Find where the given text appears and provide that cell's center as [X, Y] coordinate. 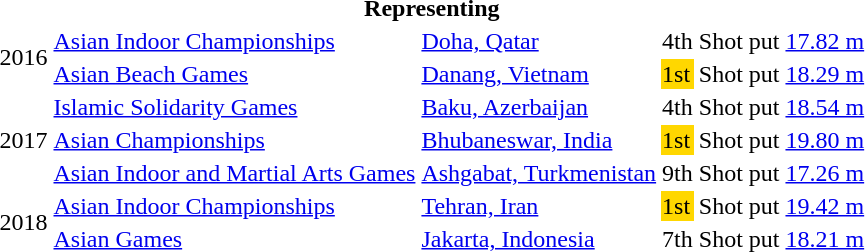
Baku, Azerbaijan [539, 107]
Islamic Solidarity Games [234, 107]
Doha, Qatar [539, 41]
Asian Beach Games [234, 74]
Tehran, Iran [539, 206]
Bhubaneswar, India [539, 140]
Asian Championships [234, 140]
Danang, Vietnam [539, 74]
Ashgabat, Turkmenistan [539, 173]
Asian Indoor and Martial Arts Games [234, 173]
9th [678, 173]
